Locate the cell with the specified text and output its [X, Y] center coordinate. 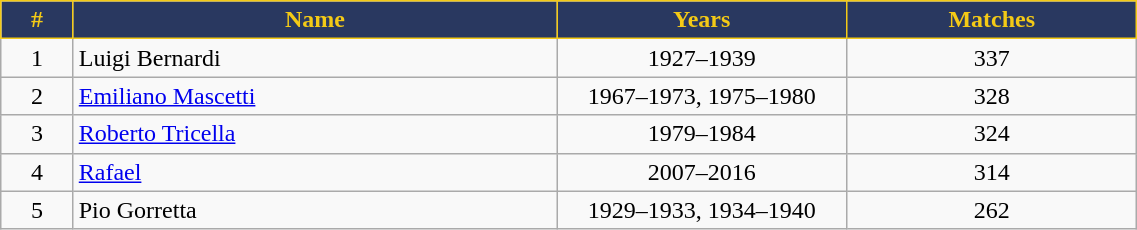
328 [992, 96]
314 [992, 172]
Emiliano Mascetti [314, 96]
Roberto Tricella [314, 134]
Years [702, 20]
1 [37, 58]
1979–1984 [702, 134]
1967–1973, 1975–1980 [702, 96]
262 [992, 210]
1927–1939 [702, 58]
1929–1933, 1934–1940 [702, 210]
Rafael [314, 172]
# [37, 20]
2007–2016 [702, 172]
3 [37, 134]
2 [37, 96]
4 [37, 172]
Name [314, 20]
Pio Gorretta [314, 210]
324 [992, 134]
337 [992, 58]
Luigi Bernardi [314, 58]
5 [37, 210]
Matches [992, 20]
